Determine the (X, Y) coordinate at the center of the cell enclosing the given text.  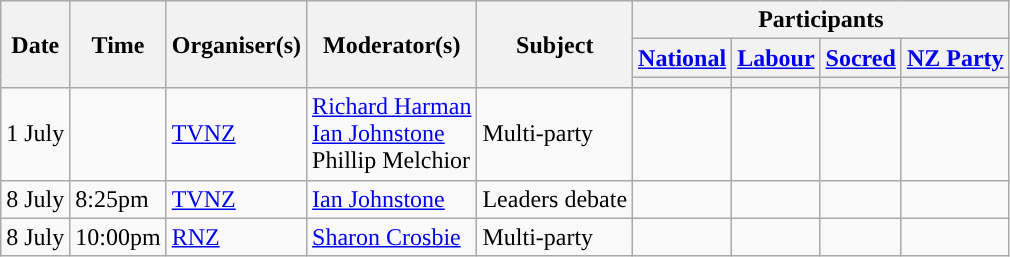
Sharon Crosbie (392, 237)
Date (36, 44)
1 July (36, 134)
Subject (555, 44)
Richard HarmanIan JohnstonePhillip Melchior (392, 134)
Socred (860, 58)
Moderator(s) (392, 44)
Labour (776, 58)
RNZ (236, 237)
8:25pm (118, 199)
Time (118, 44)
NZ Party (955, 58)
Ian Johnstone (392, 199)
National (682, 58)
Leaders debate (555, 199)
Organiser(s) (236, 44)
Participants (821, 20)
10:00pm (118, 237)
